Detect which cell encompasses the target text, then output its [X, Y] center coordinate. 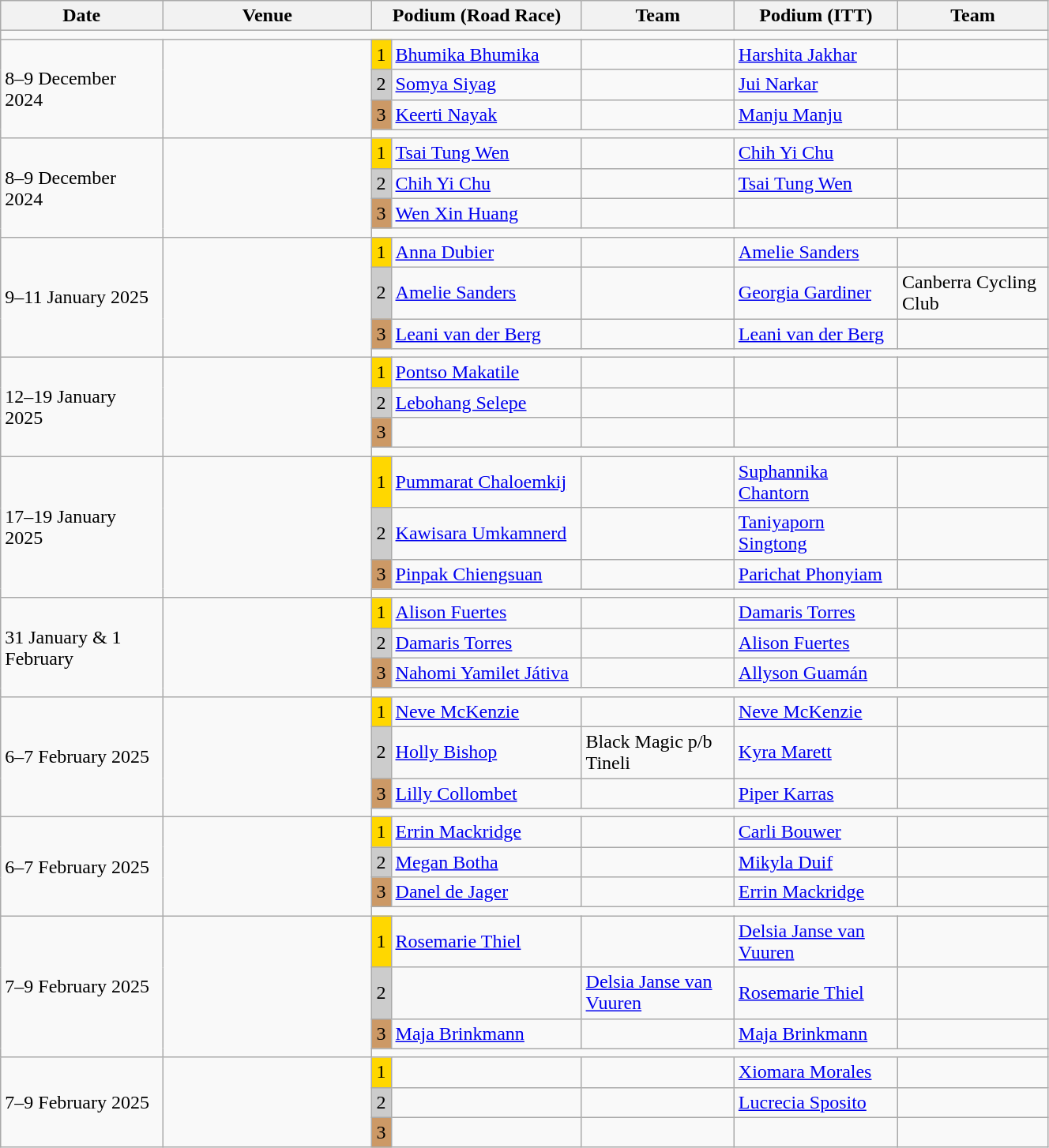
Mikyla Duif [815, 862]
Venue [267, 16]
Pinpak Chiengsuan [487, 574]
Date [82, 16]
Piper Karras [815, 793]
Keerti Nayak [487, 114]
Manju Manju [815, 114]
Taniyaporn Singtong [815, 534]
Canberra Cycling Club [973, 292]
Nahomi Yamilet Játiva [487, 673]
Podium (ITT) [815, 16]
Danel de Jager [487, 892]
Parichat Phonyiam [815, 574]
Lilly Collombet [487, 793]
Kyra Marett [815, 752]
Pummarat Chaloemkij [487, 482]
Pontso Makatile [487, 373]
Kawisara Umkamnerd [487, 534]
Anna Dubier [487, 252]
Jui Narkar [815, 84]
Suphannika Chantorn [815, 482]
12–19 January 2025 [82, 407]
Wen Xin Huang [487, 213]
Podium (Road Race) [477, 16]
Lebohang Selepe [487, 403]
Harshita Jakhar [815, 54]
9–11 January 2025 [82, 297]
Holly Bishop [487, 752]
17–19 January 2025 [82, 527]
Carli Bouwer [815, 832]
Allyson Guamán [815, 673]
Bhumika Bhumika [487, 54]
Megan Botha [487, 862]
31 January & 1 February [82, 647]
Lucrecia Sposito [815, 1102]
Georgia Gardiner [815, 292]
Xiomara Morales [815, 1072]
Somya Siyag [487, 84]
Black Magic p/b Tineli [657, 752]
